Determine the (x, y) coordinate at the center of the cell enclosing the given text.  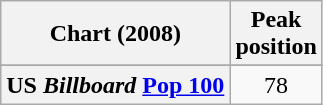
78 (276, 85)
Peakposition (276, 34)
Chart (2008) (116, 34)
US Billboard Pop 100 (116, 85)
